Locate the cell with the specified text and output its (X, Y) center coordinate. 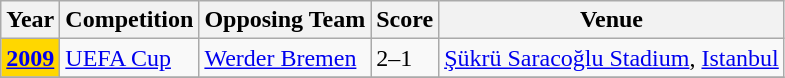
Opposing Team (285, 20)
Venue (612, 20)
Şükrü Saracoğlu Stadium, Istanbul (612, 58)
Competition (130, 20)
2009 (30, 58)
Werder Bremen (285, 58)
UEFA Cup (130, 58)
Year (30, 20)
Score (405, 20)
2–1 (405, 58)
